Capture the cell that displays the provided text and extract its [x, y] central coordinate. 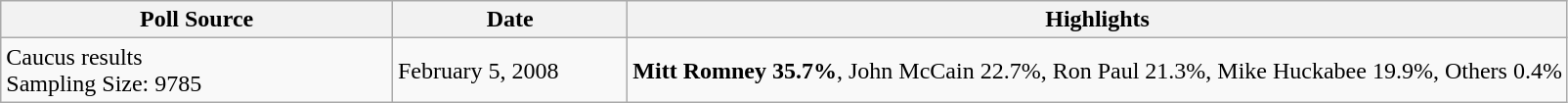
Date [509, 20]
Mitt Romney 35.7%, John McCain 22.7%, Ron Paul 21.3%, Mike Huckabee 19.9%, Others 0.4% [1098, 71]
Caucus resultsSampling Size: 9785 [197, 71]
Poll Source [197, 20]
February 5, 2008 [509, 71]
Highlights [1098, 20]
